Return (X, Y) of the center of cell containing provided text 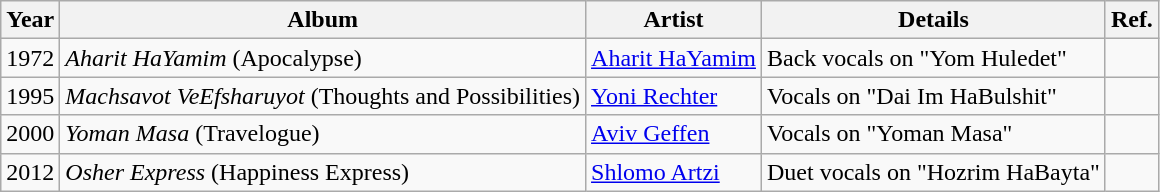
Back vocals on "Yom Huledet" (933, 58)
Vocals on "Dai Im HaBulshit" (933, 96)
Year (30, 20)
Duet vocals on "Hozrim HaBayta" (933, 172)
Artist (674, 20)
Aharit HaYamim (Apocalypse) (323, 58)
Osher Express (Happiness Express) (323, 172)
1995 (30, 96)
Aviv Geffen (674, 134)
Machsavot VeEfsharuyot (Thoughts and Possibilities) (323, 96)
Vocals on "Yoman Masa" (933, 134)
Album (323, 20)
Yoni Rechter (674, 96)
Yoman Masa (Travelogue) (323, 134)
2000 (30, 134)
Aharit HaYamim (674, 58)
Details (933, 20)
1972 (30, 58)
Shlomo Artzi (674, 172)
Ref. (1132, 20)
2012 (30, 172)
